Identify which cell holds the provided text, then report its [X, Y] central coordinate. 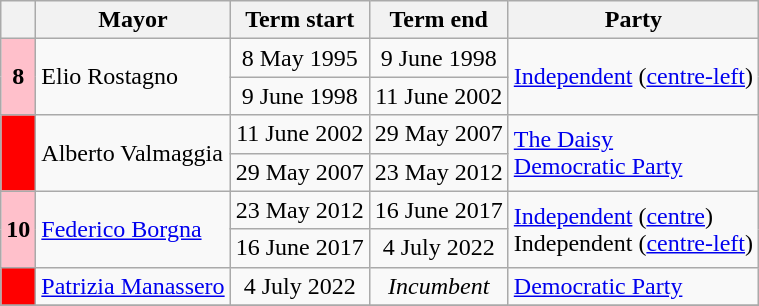
Term start [300, 20]
8 May 1995 [300, 58]
Term end [438, 20]
Alberto Valmaggia [133, 153]
10 [18, 229]
Patrizia Manassero [133, 286]
8 [18, 77]
Mayor [133, 20]
Incumbent [438, 286]
The DaisyDemocratic Party [633, 153]
Democratic Party [633, 286]
Elio Rostagno [133, 77]
Independent (centre)Independent (centre-left) [633, 229]
Independent (centre-left) [633, 77]
Party [633, 20]
Federico Borgna [133, 229]
